Return (X, Y) of the center of cell containing provided text 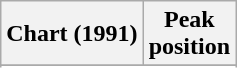
Chart (1991) (72, 34)
Peak position (189, 34)
